Return the (x, y) coordinate for the center point of the cell that contains the specified text.  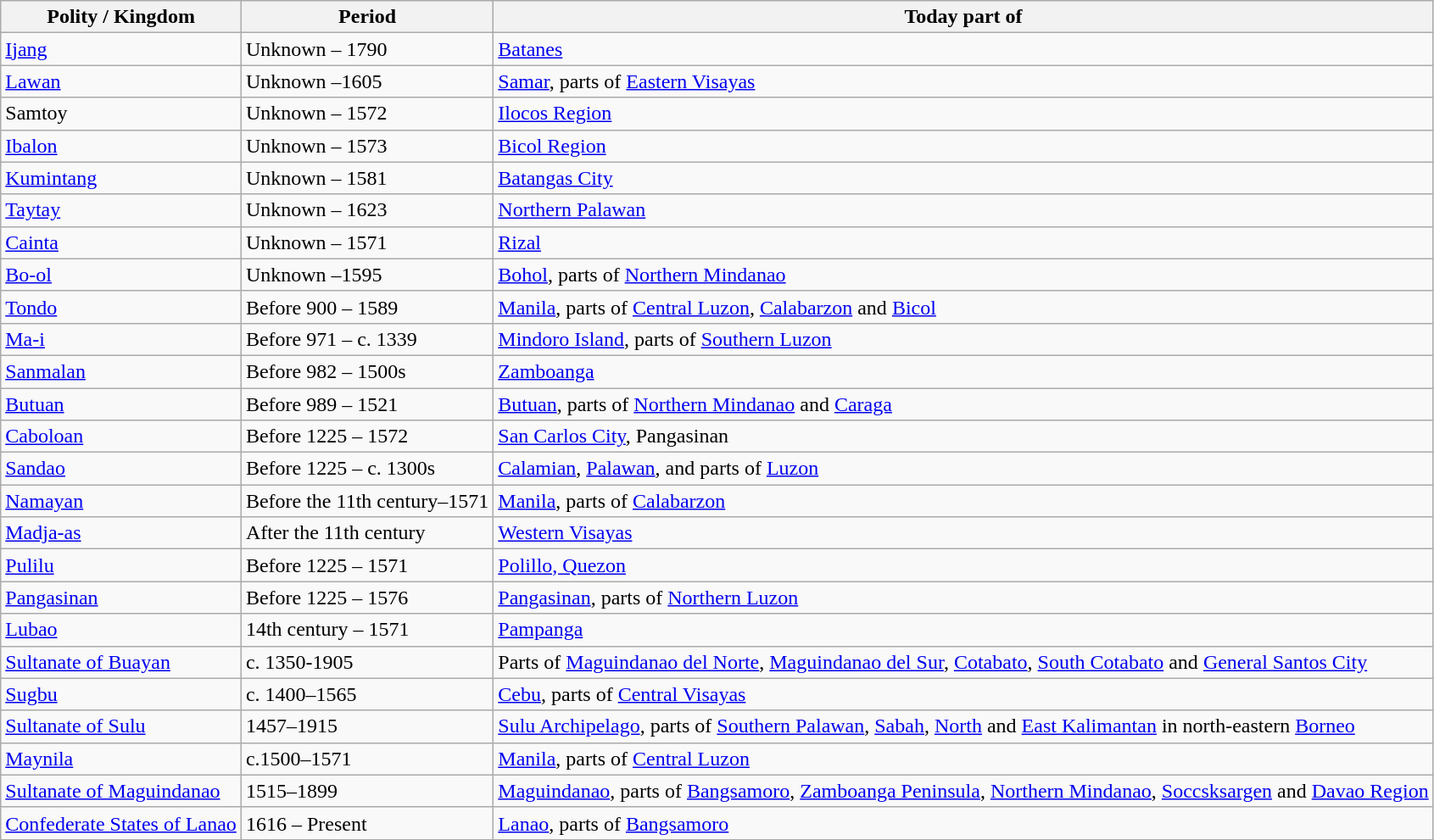
Before 989 – 1521 (366, 404)
Before 1225 – 1572 (366, 437)
Northern Palawan (963, 210)
Sulu Archipelago, parts of Southern Palawan, Sabah, North and East Kalimantan in north-eastern Borneo (963, 726)
Lubao (121, 630)
Sultanate of Buayan (121, 662)
Butuan (121, 404)
Butuan, parts of Northern Mindanao and Caraga (963, 404)
Manila, parts of Calabarzon (963, 501)
Mindoro Island, parts of Southern Luzon (963, 339)
Lawan (121, 81)
Before 1225 – c. 1300s (366, 469)
1515–1899 (366, 791)
Ilocos Region (963, 114)
Taytay (121, 210)
Tondo (121, 307)
San Carlos City, Pangasinan (963, 437)
Unknown – 1573 (366, 146)
Maguindanao, parts of Bangsamoro, Zamboanga Peninsula, Northern Mindanao, Soccsksargen and Davao Region (963, 791)
Unknown – 1581 (366, 178)
14th century – 1571 (366, 630)
Unknown – 1623 (366, 210)
Pampanga (963, 630)
Bo-ol (121, 275)
Period (366, 17)
Cainta (121, 242)
Samar, parts of Eastern Visayas (963, 81)
c. 1350-1905 (366, 662)
Confederate States of Lanao (121, 823)
Samtoy (121, 114)
Ma-i (121, 339)
Unknown – 1572 (366, 114)
Today part of (963, 17)
Cebu, parts of Central Visayas (963, 694)
c. 1400–1565 (366, 694)
Before 982 – 1500s (366, 371)
Sanmalan (121, 371)
Before 900 – 1589 (366, 307)
Manila, parts of Central Luzon, Calabarzon and Bicol (963, 307)
1616 – Present (366, 823)
Namayan (121, 501)
Sultanate of Maguindanao (121, 791)
Unknown –1595 (366, 275)
Western Visayas (963, 533)
Batanes (963, 49)
Unknown – 1790 (366, 49)
Sandao (121, 469)
Ijang (121, 49)
Before the 11th century–1571 (366, 501)
Batangas City (963, 178)
Polity / Kingdom (121, 17)
After the 11th century (366, 533)
Kumintang (121, 178)
Caboloan (121, 437)
Lanao, parts of Bangsamoro (963, 823)
Before 1225 – 1571 (366, 565)
Unknown –1605 (366, 81)
Pangasinan, parts of Northern Luzon (963, 598)
Zamboanga (963, 371)
Unknown – 1571 (366, 242)
Bicol Region (963, 146)
Calamian, Palawan, and parts of Luzon (963, 469)
Madja-as (121, 533)
Pulilu (121, 565)
Sugbu (121, 694)
Bohol, parts of Northern Mindanao (963, 275)
Rizal (963, 242)
1457–1915 (366, 726)
Parts of Maguindanao del Norte, Maguindanao del Sur, Cotabato, South Cotabato and General Santos City (963, 662)
c.1500–1571 (366, 759)
Before 971 – c. 1339 (366, 339)
Polillo, Quezon (963, 565)
Pangasinan (121, 598)
Maynila (121, 759)
Manila, parts of Central Luzon (963, 759)
Before 1225 – 1576 (366, 598)
Sultanate of Sulu (121, 726)
Ibalon (121, 146)
